Capture the cell that displays the provided text and extract its [x, y] central coordinate. 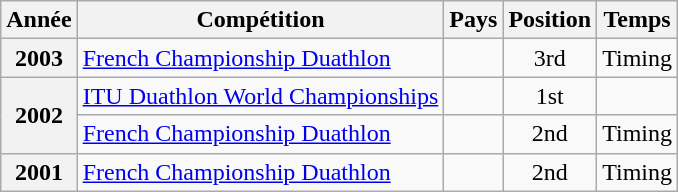
3rd [550, 58]
2002 [39, 115]
Compétition [260, 20]
Pays [474, 20]
Temps [638, 20]
ITU Duathlon World Championships [260, 96]
1st [550, 96]
2003 [39, 58]
2001 [39, 172]
Position [550, 20]
Année [39, 20]
